Search for the cell housing the specified text and yield its [X, Y] center coordinate. 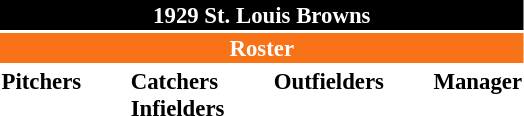
1929 St. Louis Browns [262, 15]
Roster [262, 48]
